Provide the (x, y) coordinate of the cell's center where the given text is located.  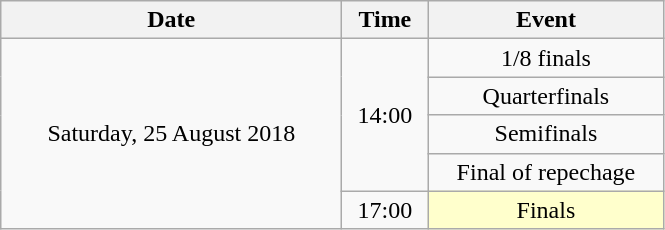
Event (546, 20)
Saturday, 25 August 2018 (172, 134)
17:00 (385, 210)
Finals (546, 210)
Final of repechage (546, 172)
Date (172, 20)
1/8 finals (546, 58)
Quarterfinals (546, 96)
14:00 (385, 115)
Time (385, 20)
Semifinals (546, 134)
